Provide the (X, Y) coordinate of the cell's center where the given text is located.  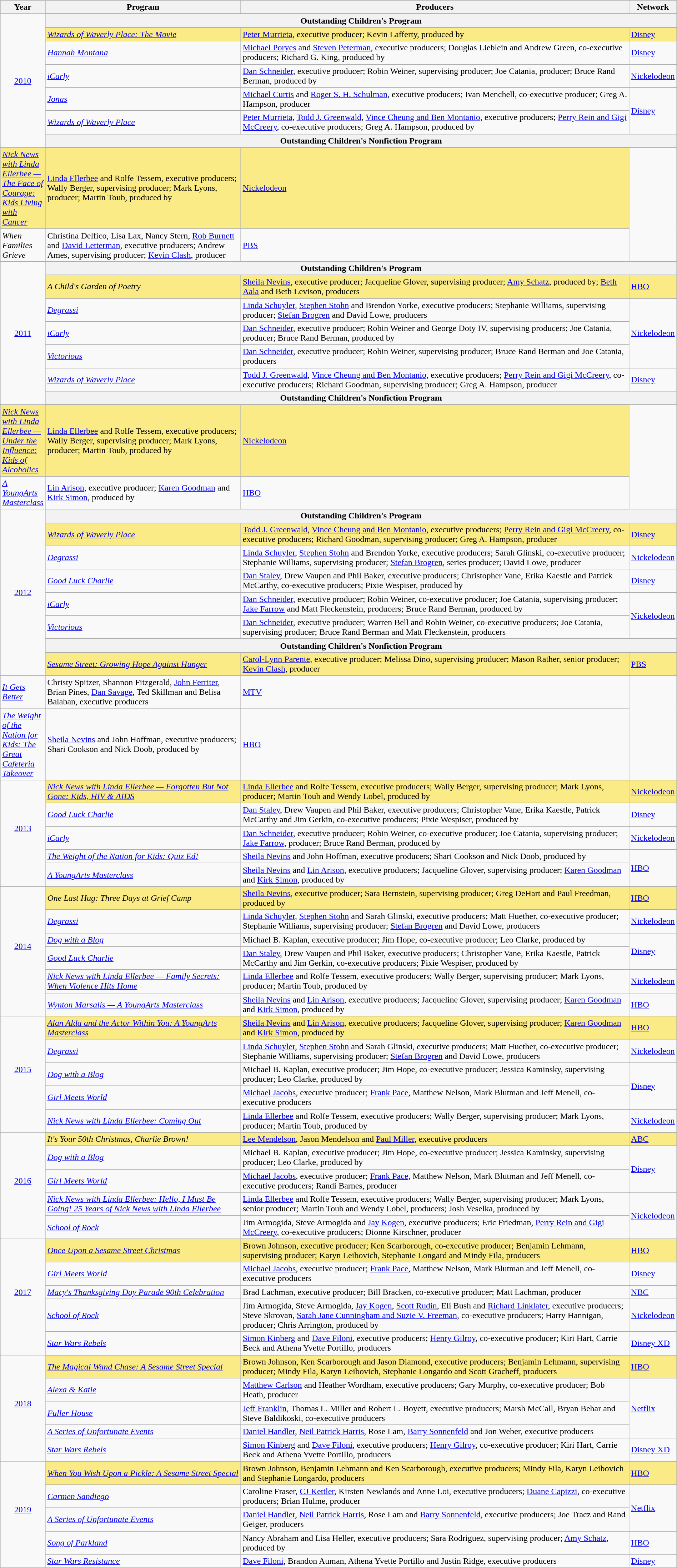
Michael Jacobs, executive producer; Frank Pace, Matthew Nelson, Mark Blutman and Jeff Menell, co-executive producers; Randi Barnes, producer (435, 1181)
2011 (23, 333)
2014 (23, 951)
2010 (23, 81)
Year (23, 7)
Peter Murrieta, executive producer; Kevin Lafferty, produced by (435, 34)
When Families Grieve (23, 245)
Wizards of Waverly Place: The Movie (143, 34)
A Child's Garden of Poetry (143, 286)
NBC (653, 1292)
Alan Alda and the Actor Within You: A YoungArts Masterclass (143, 1027)
Nick News with Linda Ellerbee: Coming Out (143, 1120)
Sesame Street: Growing Hope Against Hunger (143, 664)
Jonas (143, 99)
Daniel Handler, Neil Patrick Harris, Rose Lam, Barry Sonnenfeld and Jon Weber, executive producers (435, 1431)
Carol-Lynn Parente, executive producer; Melissa Dino, supervising producer; Mason Rather, senior producer; Kevin Clash, producer (435, 664)
Star Wars Resistance (143, 1561)
Jeff Franklin, Thomas L. Miller and Robert L. Boyett, executive producers; Marsh McCall, Bryan Behar and Steve Baldikoski, co-executive producers (435, 1413)
Lin Arison, executive producer; Karen Goodman and Kirk Simon, produced by (143, 493)
2018 (23, 1408)
Dan Schneider, executive producer; Robin Weiner, supervising producer; Joe Catania, producer; Bruce Rand Berman, produced by (435, 76)
2017 (23, 1297)
Brad Lachman, executive producer; Bill Bracken, co-executive producer; Matt Lachman, producer (435, 1292)
MTV (435, 692)
Sheila Nevins, executive producer; Sara Bernstein, supervising producer; Greg DeHart and Paul Freedman, produced by (435, 898)
Hannah Montana (143, 53)
Nick News with Linda Ellerbee: Hello, I Must Be Going! 25 Years of Nick News with Linda Ellerbee (143, 1204)
It Gets Better (23, 692)
One Last Hug: Three Days at Grief Camp (143, 898)
Daniel Handler, Neil Patrick Harris, Rose Lam and Barry Sonnenfeld, executive producers; Joe Tracz and Rand Geiger, producers (435, 1519)
2015 (23, 1074)
Dave Filoni, Brandon Auman, Athena Yvette Portillo and Justin Ridge, executive producers (435, 1561)
Nick News with Linda Ellerbee — Under the Influence: Kids of Alcoholics (23, 441)
When You Wish Upon a Pickle: A Sesame Street Special (143, 1473)
Nick News with Linda Ellerbee — Forgotten But Not Gone: Kids, HIV & AIDS (143, 792)
2013 (23, 833)
Dan Schneider, executive producer; Robin Weiner, supervising producer; Bruce Rand Berman and Joe Catania, producers (435, 356)
Program (143, 7)
2019 (23, 1515)
Alexa & Katie (143, 1389)
Carmen Sandiego (143, 1497)
Network (653, 7)
Sheila Nevins, executive producer; Jacqueline Glover, supervising producer; Amy Schatz, produced by; Beth Aala and Beth Levison, producers (435, 286)
Producers (435, 7)
ABC (653, 1139)
Dan Schneider, executive producer; Robin Weiner and George Doty IV, supervising producers; Joe Catania, producer; Bruce Rand Berman, produced by (435, 333)
2016 (23, 1186)
Michael B. Kaplan, executive producer; Jim Hope, co-executive producer; Leo Clarke, produced by (435, 940)
The Weight of the Nation for Kids: Quiz Ed! (143, 856)
It's Your 50th Christmas, Charlie Brown! (143, 1139)
Song of Parkland (143, 1543)
The Magical Wand Chase: A Sesame Street Special (143, 1367)
Once Upon a Sesame Street Christmas (143, 1250)
Brown Johnson, Benjamin Lehmann and Ken Scarborough, executive producers; Mindy Fila, Karyn Leibovich and Stephanie Longardo, producers (435, 1473)
Macy's Thanksgiving Day Parade 90th Celebration (143, 1292)
Nick News with Linda Ellerbee — Family Secrets: When Violence Hits Home (143, 981)
Michael Curtis and Roger S. H. Schulman, executive producers; Ivan Menchell, co-executive producer; Greg A. Hampson, producer (435, 99)
Nick News with Linda Ellerbee — The Face of Courage: Kids Living with Cancer (23, 188)
Matthew Carlson and Heather Wordham, executive producers; Gary Murphy, co-executive producer; Bob Heath, producer (435, 1389)
Caroline Fraser, CJ Kettler, Kirsten Newlands and Anne Loi, executive producers; Duane Capizzi, co-executive producers; Brian Hulme, producer (435, 1497)
Christy Spitzer, Shannon Fitzgerald, John Ferriter, Brian Pines, Dan Savage, Ted Skillman and Belisa Balaban, executive producers (143, 692)
2012 (23, 592)
The Weight of the Nation for Kids: The Great Cafeteria Takeover (23, 744)
Lee Mendelson, Jason Mendelson and Paul Miller, executive producers (435, 1139)
Nancy Abraham and Lisa Heller, executive producers; Sara Rodriguez, supervising producer; Amy Schatz, produced by (435, 1543)
Wynton Marsalis — A YoungArts Masterclass (143, 1005)
Fuller House (143, 1413)
Michael Poryes and Steven Peterman, executive producers; Douglas Lieblein and Andrew Green, co-executive producers; Richard G. King, produced by (435, 53)
